Return the [X, Y] coordinate for the center point of the cell that contains the specified text.  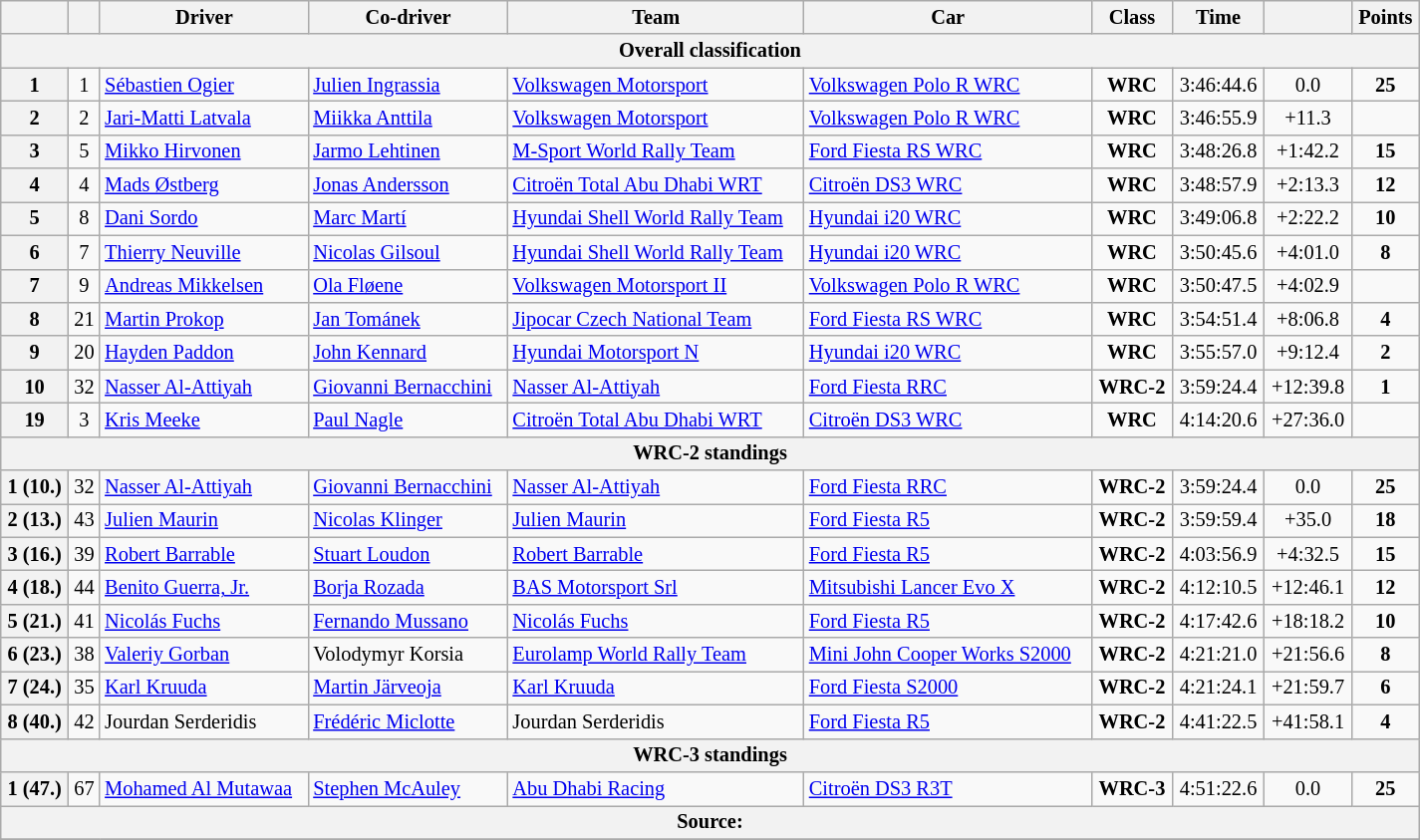
+4:32.5 [1308, 554]
20 [84, 353]
3:48:57.9 [1218, 185]
Nicolas Gilsoul [408, 252]
18 [1385, 520]
3:50:45.6 [1218, 252]
3:59:59.4 [1218, 520]
+21:56.6 [1308, 655]
Jari-Matti Latvala [203, 118]
4:17:42.6 [1218, 621]
Mohamed Al Mutawaa [203, 788]
44 [84, 587]
Paul Nagle [408, 420]
BAS Motorsport Srl [656, 587]
3:54:51.4 [1218, 319]
Stuart Loudon [408, 554]
4:21:21.0 [1218, 655]
1 (47.) [35, 788]
Hayden Paddon [203, 353]
Borja Rozada [408, 587]
Dani Sordo [203, 218]
Car [949, 17]
+27:36.0 [1308, 420]
+2:13.3 [1308, 185]
Kris Meeke [203, 420]
Source: [710, 822]
3:50:47.5 [1218, 286]
+11.3 [1308, 118]
4:03:56.9 [1218, 554]
Ola Fløene [408, 286]
43 [84, 520]
Driver [203, 17]
+1:42.2 [1308, 151]
8 (40.) [35, 721]
1 (10.) [35, 487]
4:51:22.6 [1218, 788]
Volodymyr Korsia [408, 655]
Andreas Mikkelsen [203, 286]
Ford Fiesta S2000 [949, 688]
+2:22.2 [1308, 218]
Jipocar Czech National Team [656, 319]
WRC-3 standings [710, 755]
3:46:44.6 [1218, 85]
Team [656, 17]
Co-driver [408, 17]
Benito Guerra, Jr. [203, 587]
Jarmo Lehtinen [408, 151]
3:46:55.9 [1218, 118]
Mads Østberg [203, 185]
Martin Järveoja [408, 688]
4:21:24.1 [1218, 688]
3:49:06.8 [1218, 218]
3:55:57.0 [1218, 353]
+21:59.7 [1308, 688]
+9:12.4 [1308, 353]
+4:01.0 [1308, 252]
+12:46.1 [1308, 587]
+12:39.8 [1308, 387]
Mini John Cooper Works S2000 [949, 655]
Mitsubishi Lancer Evo X [949, 587]
WRC-3 [1132, 788]
Overall classification [710, 51]
3:48:26.8 [1218, 151]
4:12:10.5 [1218, 587]
19 [35, 420]
Citroën DS3 R3T [949, 788]
Martin Prokop [203, 319]
Valeriy Gorban [203, 655]
Marc Martí [408, 218]
3 (16.) [35, 554]
38 [84, 655]
4:41:22.5 [1218, 721]
Volkswagen Motorsport II [656, 286]
5 (21.) [35, 621]
42 [84, 721]
41 [84, 621]
Time [1218, 17]
M-Sport World Rally Team [656, 151]
21 [84, 319]
+8:06.8 [1308, 319]
+41:58.1 [1308, 721]
WRC-2 standings [710, 453]
Sébastien Ogier [203, 85]
Class [1132, 17]
+18:18.2 [1308, 621]
Points [1385, 17]
+4:02.9 [1308, 286]
67 [84, 788]
4 (18.) [35, 587]
2 (13.) [35, 520]
Mikko Hirvonen [203, 151]
35 [84, 688]
39 [84, 554]
Thierry Neuville [203, 252]
6 (23.) [35, 655]
Frédéric Miclotte [408, 721]
Hyundai Motorsport N [656, 353]
+35.0 [1308, 520]
4:14:20.6 [1218, 420]
Abu Dhabi Racing [656, 788]
Fernando Mussano [408, 621]
Stephen McAuley [408, 788]
Miikka Anttila [408, 118]
Jonas Andersson [408, 185]
7 (24.) [35, 688]
Jan Tománek [408, 319]
Julien Ingrassia [408, 85]
Eurolamp World Rally Team [656, 655]
John Kennard [408, 353]
Nicolas Klinger [408, 520]
